Find where the given text appears and provide that cell's center as (x, y) coordinate. 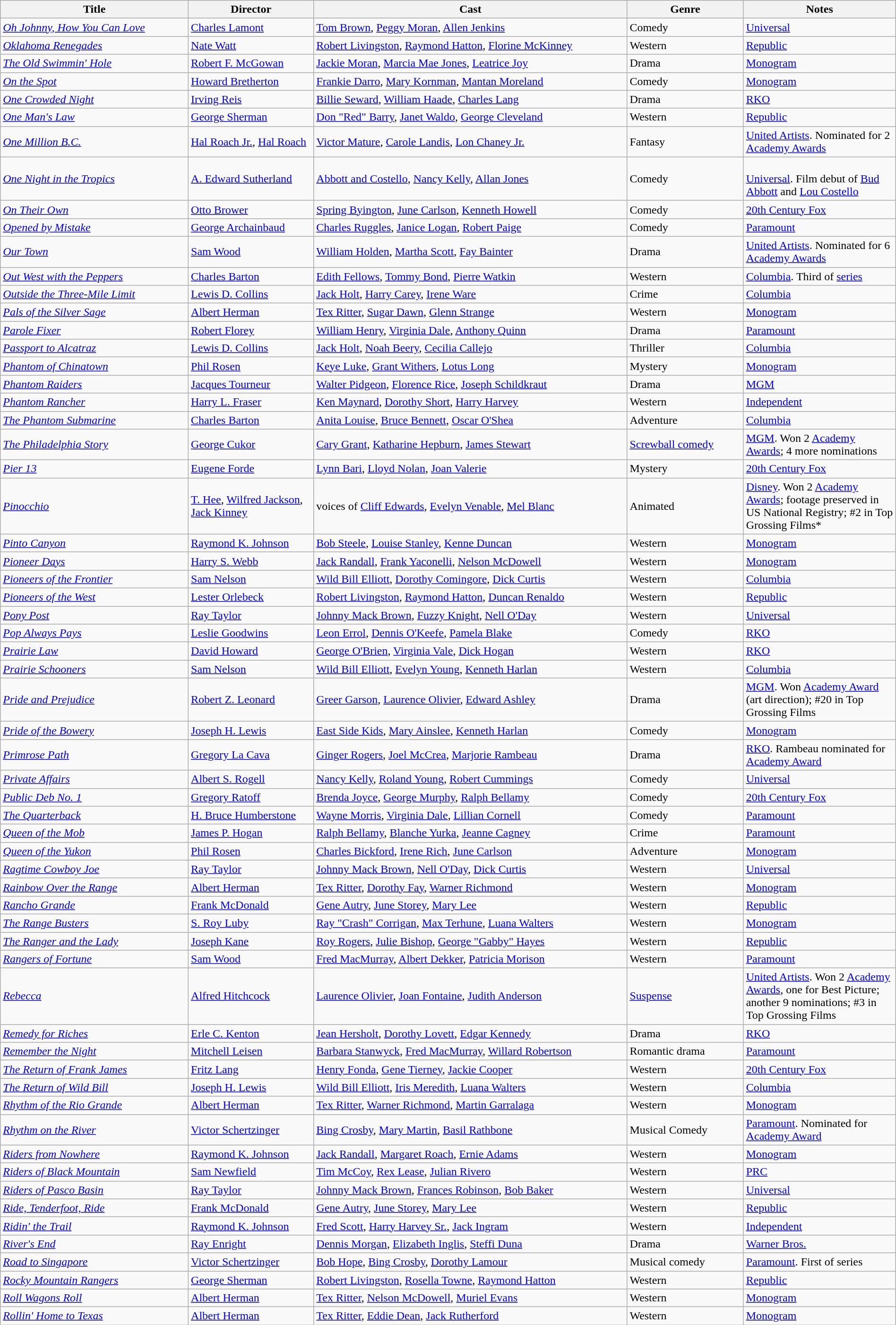
Parole Fixer (95, 330)
Ragtime Cowboy Joe (95, 869)
James P. Hogan (251, 833)
Pioneer Days (95, 561)
United Artists. Won 2 Academy Awards, one for Best Picture; another 9 nominations; #3 in Top Grossing Films (819, 996)
Queen of the Yukon (95, 851)
H. Bruce Humberstone (251, 815)
Animated (685, 506)
George Cukor (251, 444)
Mitchell Leisen (251, 1051)
Opened by Mistake (95, 227)
Tex Ritter, Warner Richmond, Martin Garralaga (471, 1105)
Pinocchio (95, 506)
Outside the Three-Mile Limit (95, 294)
Eugene Forde (251, 469)
Oklahoma Renegades (95, 45)
Our Town (95, 251)
Pioneers of the Frontier (95, 579)
Fred Scott, Harry Harvey Sr., Jack Ingram (471, 1226)
Oh Johnny, How You Can Love (95, 27)
Rebecca (95, 996)
Pier 13 (95, 469)
Wild Bill Elliott, Dorothy Comingore, Dick Curtis (471, 579)
Jean Hersholt, Dorothy Lovett, Edgar Kennedy (471, 1033)
Disney. Won 2 Academy Awards; footage preserved in US National Registry; #2 in Top Grossing Films* (819, 506)
Lynn Bari, Lloyd Nolan, Joan Valerie (471, 469)
The Old Swimmin' Hole (95, 63)
MGM (819, 384)
Riders of Pasco Basin (95, 1190)
Passport to Alcatraz (95, 348)
Howard Bretherton (251, 81)
Primrose Path (95, 755)
Wild Bill Elliott, Iris Meredith, Luana Walters (471, 1087)
Remedy for Riches (95, 1033)
Road to Singapore (95, 1262)
Pony Post (95, 615)
Prairie Law (95, 651)
East Side Kids, Mary Ainslee, Kenneth Harlan (471, 731)
Roll Wagons Roll (95, 1298)
Ginger Rogers, Joel McCrea, Marjorie Rambeau (471, 755)
Phantom Rancher (95, 402)
Jack Randall, Margaret Roach, Ernie Adams (471, 1154)
Notes (819, 9)
A. Edward Sutherland (251, 179)
Brenda Joyce, George Murphy, Ralph Bellamy (471, 797)
Alfred Hitchcock (251, 996)
William Henry, Virginia Dale, Anthony Quinn (471, 330)
Pop Always Pays (95, 633)
Musical comedy (685, 1262)
voices of Cliff Edwards, Evelyn Venable, Mel Blanc (471, 506)
Edith Fellows, Tommy Bond, Pierre Watkin (471, 276)
Robert Livingston, Raymond Hatton, Florine McKinney (471, 45)
Rancho Grande (95, 905)
Keye Luke, Grant Withers, Lotus Long (471, 366)
Ray "Crash" Corrigan, Max Terhune, Luana Walters (471, 923)
Musical Comedy (685, 1129)
MGM. Won Academy Award (art direction); #20 in Top Grossing Films (819, 700)
Gregory La Cava (251, 755)
Jackie Moran, Marcia Mae Jones, Leatrice Joy (471, 63)
Queen of the Mob (95, 833)
Suspense (685, 996)
Johnny Mack Brown, Fuzzy Knight, Nell O'Day (471, 615)
S. Roy Luby (251, 923)
The Phantom Submarine (95, 420)
Director (251, 9)
Erle C. Kenton (251, 1033)
The Ranger and the Lady (95, 941)
Jack Holt, Noah Beery, Cecilia Callejo (471, 348)
Harry S. Webb (251, 561)
Cast (471, 9)
Out West with the Peppers (95, 276)
Hal Roach Jr., Hal Roach (251, 142)
Rollin' Home to Texas (95, 1316)
One Crowded Night (95, 99)
Pioneers of the West (95, 597)
Robert Livingston, Raymond Hatton, Duncan Renaldo (471, 597)
Prairie Schooners (95, 669)
Rhythm on the River (95, 1129)
Gregory Ratoff (251, 797)
United Artists. Nominated for 6 Academy Awards (819, 251)
Jacques Tourneur (251, 384)
Robert Livingston, Rosella Towne, Raymond Hatton (471, 1280)
Dennis Morgan, Elizabeth Inglis, Steffi Duna (471, 1244)
Wayne Morris, Virginia Dale, Lillian Cornell (471, 815)
Anita Louise, Bruce Bennett, Oscar O'Shea (471, 420)
Nancy Kelly, Roland Young, Robert Cummings (471, 779)
The Philadelphia Story (95, 444)
Thriller (685, 348)
Fred MacMurray, Albert Dekker, Patricia Morison (471, 959)
One Night in the Tropics (95, 179)
Screwball comedy (685, 444)
Pride of the Bowery (95, 731)
Public Deb No. 1 (95, 797)
T. Hee, Wilfred Jackson, Jack Kinney (251, 506)
PRC (819, 1172)
Genre (685, 9)
Bing Crosby, Mary Martin, Basil Rathbone (471, 1129)
Tex Ritter, Dorothy Fay, Warner Richmond (471, 887)
William Holden, Martha Scott, Fay Bainter (471, 251)
Ridin' the Trail (95, 1226)
Frankie Darro, Mary Kornman, Mantan Moreland (471, 81)
On Their Own (95, 209)
Tim McCoy, Rex Lease, Julian Rivero (471, 1172)
Rainbow Over the Range (95, 887)
The Return of Frank James (95, 1069)
Johnny Mack Brown, Nell O'Day, Dick Curtis (471, 869)
Bob Steele, Louise Stanley, Kenne Duncan (471, 543)
Joseph Kane (251, 941)
Otto Brower (251, 209)
Pinto Canyon (95, 543)
Fritz Lang (251, 1069)
Riders from Nowhere (95, 1154)
Bob Hope, Bing Crosby, Dorothy Lamour (471, 1262)
Lester Orlebeck (251, 597)
Barbara Stanwyck, Fred MacMurray, Willard Robertson (471, 1051)
River's End (95, 1244)
George O'Brien, Virginia Vale, Dick Hogan (471, 651)
RKO. Rambeau nominated for Academy Award (819, 755)
Nate Watt (251, 45)
Charles Lamont (251, 27)
David Howard (251, 651)
One Million B.C. (95, 142)
Laurence Olivier, Joan Fontaine, Judith Anderson (471, 996)
Albert S. Rogell (251, 779)
Warner Bros. (819, 1244)
Robert F. McGowan (251, 63)
United Artists. Nominated for 2 Academy Awards (819, 142)
Leslie Goodwins (251, 633)
Robert Z. Leonard (251, 700)
On the Spot (95, 81)
Leon Errol, Dennis O'Keefe, Pamela Blake (471, 633)
Billie Seward, William Haade, Charles Lang (471, 99)
Irving Reis (251, 99)
Columbia. Third of series (819, 276)
Johnny Mack Brown, Frances Robinson, Bob Baker (471, 1190)
Pals of the Silver Sage (95, 312)
Roy Rogers, Julie Bishop, George "Gabby" Hayes (471, 941)
Spring Byington, June Carlson, Kenneth Howell (471, 209)
Jack Randall, Frank Yaconelli, Nelson McDowell (471, 561)
Don "Red" Barry, Janet Waldo, George Cleveland (471, 117)
Paramount. Nominated for Academy Award (819, 1129)
Wild Bill Elliott, Evelyn Young, Kenneth Harlan (471, 669)
Charles Ruggles, Janice Logan, Robert Paige (471, 227)
George Archainbaud (251, 227)
The Quarterback (95, 815)
Henry Fonda, Gene Tierney, Jackie Cooper (471, 1069)
Charles Bickford, Irene Rich, June Carlson (471, 851)
The Range Busters (95, 923)
MGM. Won 2 Academy Awards; 4 more nominations (819, 444)
Cary Grant, Katharine Hepburn, James Stewart (471, 444)
Tex Ritter, Sugar Dawn, Glenn Strange (471, 312)
Paramount. First of series (819, 1262)
Pride and Prejudice (95, 700)
Riders of Black Mountain (95, 1172)
Tom Brown, Peggy Moran, Allen Jenkins (471, 27)
Phantom of Chinatown (95, 366)
Jack Holt, Harry Carey, Irene Ware (471, 294)
The Return of Wild Bill (95, 1087)
Abbott and Costello, Nancy Kelly, Allan Jones (471, 179)
Universal. Film debut of Bud Abbott and Lou Costello (819, 179)
Romantic drama (685, 1051)
Phantom Raiders (95, 384)
Private Affairs (95, 779)
Tex Ritter, Eddie Dean, Jack Rutherford (471, 1316)
Sam Newfield (251, 1172)
Tex Ritter, Nelson McDowell, Muriel Evans (471, 1298)
Harry L. Fraser (251, 402)
One Man's Law (95, 117)
Robert Florey (251, 330)
Rangers of Fortune (95, 959)
Ken Maynard, Dorothy Short, Harry Harvey (471, 402)
Ralph Bellamy, Blanche Yurka, Jeanne Cagney (471, 833)
Fantasy (685, 142)
Remember the Night (95, 1051)
Ride, Tenderfoot, Ride (95, 1208)
Rocky Mountain Rangers (95, 1280)
Greer Garson, Laurence Olivier, Edward Ashley (471, 700)
Title (95, 9)
Rhythm of the Rio Grande (95, 1105)
Victor Mature, Carole Landis, Lon Chaney Jr. (471, 142)
Walter Pidgeon, Florence Rice, Joseph Schildkraut (471, 384)
Ray Enright (251, 1244)
